Return the [X, Y] coordinate for the center point of the cell that contains the specified text.  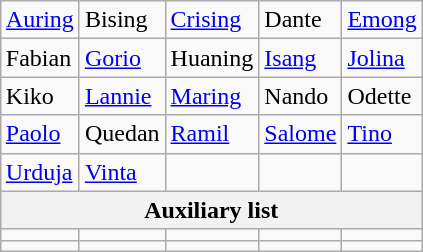
Vinta [122, 172]
Huaning [212, 58]
Bising [122, 20]
Isang [300, 58]
Urduja [40, 172]
Dante [300, 20]
Gorio [122, 58]
Lannie [122, 96]
Crising [212, 20]
Auring [40, 20]
Paolo [40, 134]
Fabian [40, 58]
Emong [382, 20]
Auxiliary list [211, 210]
Quedan [122, 134]
Jolina [382, 58]
Odette [382, 96]
Ramil [212, 134]
Salome [300, 134]
Tino [382, 134]
Nando [300, 96]
Kiko [40, 96]
Maring [212, 96]
